Locate the cell with the specified text and output its [x, y] center coordinate. 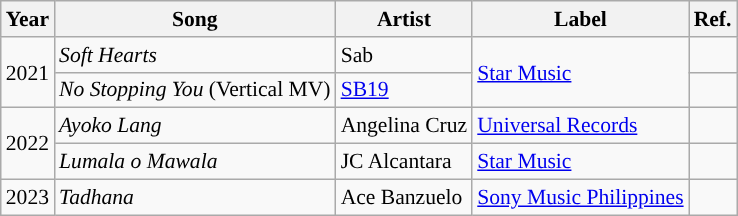
Tadhana [195, 197]
Sony Music Philippines [580, 197]
Ref. [713, 19]
Ace Banzuelo [404, 197]
Sab [404, 55]
JC Alcantara [404, 162]
2021 [28, 72]
Song [195, 19]
No Stopping You (Vertical MV) [195, 90]
SB19 [404, 90]
2022 [28, 144]
Ayoko Lang [195, 126]
Soft Hearts [195, 55]
Lumala o Mawala [195, 162]
Universal Records [580, 126]
Angelina Cruz [404, 126]
Label [580, 19]
2023 [28, 197]
Artist [404, 19]
Year [28, 19]
